Return the [x, y] coordinate for the center point of the cell that contains the specified text.  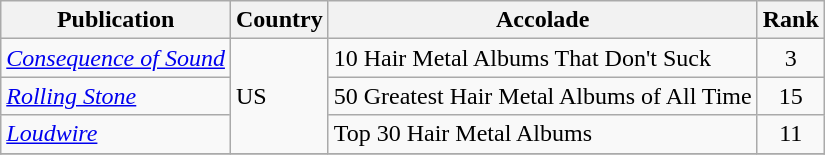
10 Hair Metal Albums That Don't Suck [542, 58]
Rank [790, 20]
Publication [116, 20]
Rolling Stone [116, 96]
11 [790, 134]
Loudwire [116, 134]
Accolade [542, 20]
15 [790, 96]
US [279, 96]
Consequence of Sound [116, 58]
50 Greatest Hair Metal Albums of All Time [542, 96]
Country [279, 20]
3 [790, 58]
Top 30 Hair Metal Albums [542, 134]
